Locate the cell with the specified text and output its (X, Y) center coordinate. 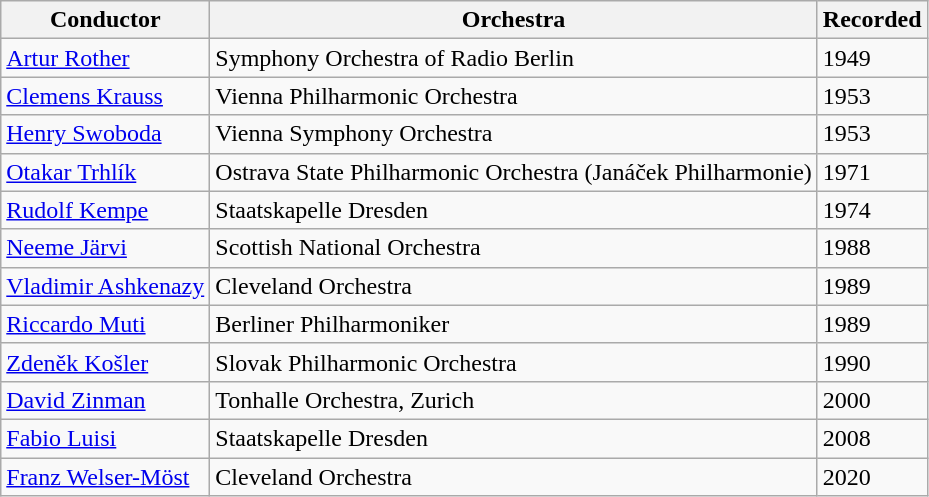
1990 (872, 362)
Vienna Philharmonic Orchestra (514, 96)
Zdeněk Košler (106, 362)
1974 (872, 210)
Recorded (872, 20)
Clemens Krauss (106, 96)
Franz Welser-Möst (106, 477)
Vladimir Ashkenazy (106, 286)
David Zinman (106, 400)
Henry Swoboda (106, 134)
2008 (872, 438)
Otakar Trhlík (106, 172)
Neeme Järvi (106, 248)
Scottish National Orchestra (514, 248)
Symphony Orchestra of Radio Berlin (514, 58)
Ostrava State Philharmonic Orchestra (Janáček Philharmonie) (514, 172)
Conductor (106, 20)
2020 (872, 477)
Artur Rother (106, 58)
Rudolf Kempe (106, 210)
Slovak Philharmonic Orchestra (514, 362)
1988 (872, 248)
Berliner Philharmoniker (514, 324)
1971 (872, 172)
Tonhalle Orchestra, Zurich (514, 400)
2000 (872, 400)
Orchestra (514, 20)
Fabio Luisi (106, 438)
Riccardo Muti (106, 324)
Vienna Symphony Orchestra (514, 134)
1949 (872, 58)
